Provide the (X, Y) coordinate of the cell's center where the given text is located.  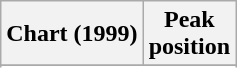
Peakposition (189, 34)
Chart (1999) (72, 34)
